Find where the given text appears and provide that cell's center as (X, Y) coordinate. 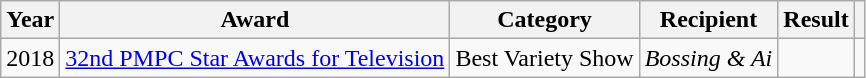
Year (30, 20)
Category (544, 20)
Best Variety Show (544, 58)
Result (816, 20)
Recipient (708, 20)
2018 (30, 58)
32nd PMPC Star Awards for Television (255, 58)
Award (255, 20)
Bossing & Ai (708, 58)
